Determine the [x, y] coordinate at the center of the cell enclosing the given text.  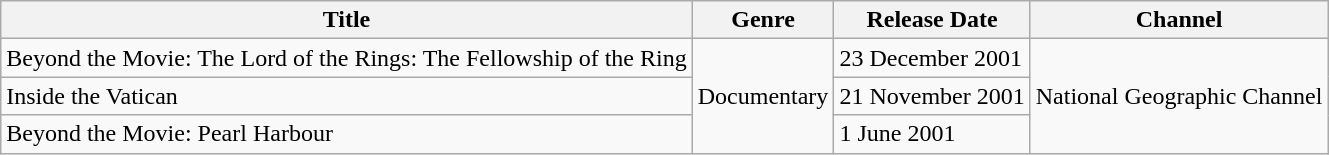
Inside the Vatican [346, 96]
National Geographic Channel [1179, 96]
Title [346, 20]
Beyond the Movie: The Lord of the Rings: The Fellowship of the Ring [346, 58]
Release Date [932, 20]
23 December 2001 [932, 58]
21 November 2001 [932, 96]
Documentary [763, 96]
Beyond the Movie: Pearl Harbour [346, 134]
1 June 2001 [932, 134]
Genre [763, 20]
Channel [1179, 20]
